Find where the given text appears and provide that cell's center as (x, y) coordinate. 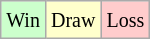
Win (24, 20)
Loss (126, 20)
Draw (72, 20)
